Find where the given text appears and provide that cell's center as (X, Y) coordinate. 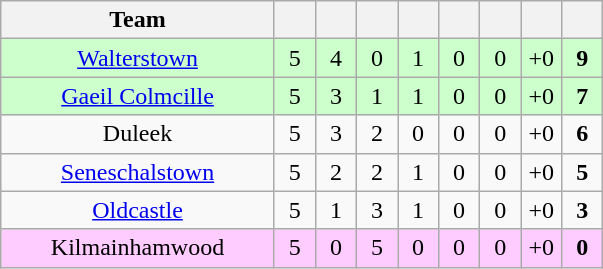
Team (138, 20)
Oldcastle (138, 210)
6 (582, 134)
4 (336, 58)
Walterstown (138, 58)
Gaeil Colmcille (138, 96)
Kilmainhamwood (138, 248)
9 (582, 58)
Seneschalstown (138, 172)
Duleek (138, 134)
7 (582, 96)
